Output the (x, y) coordinate of the center of the cell containing the given text.  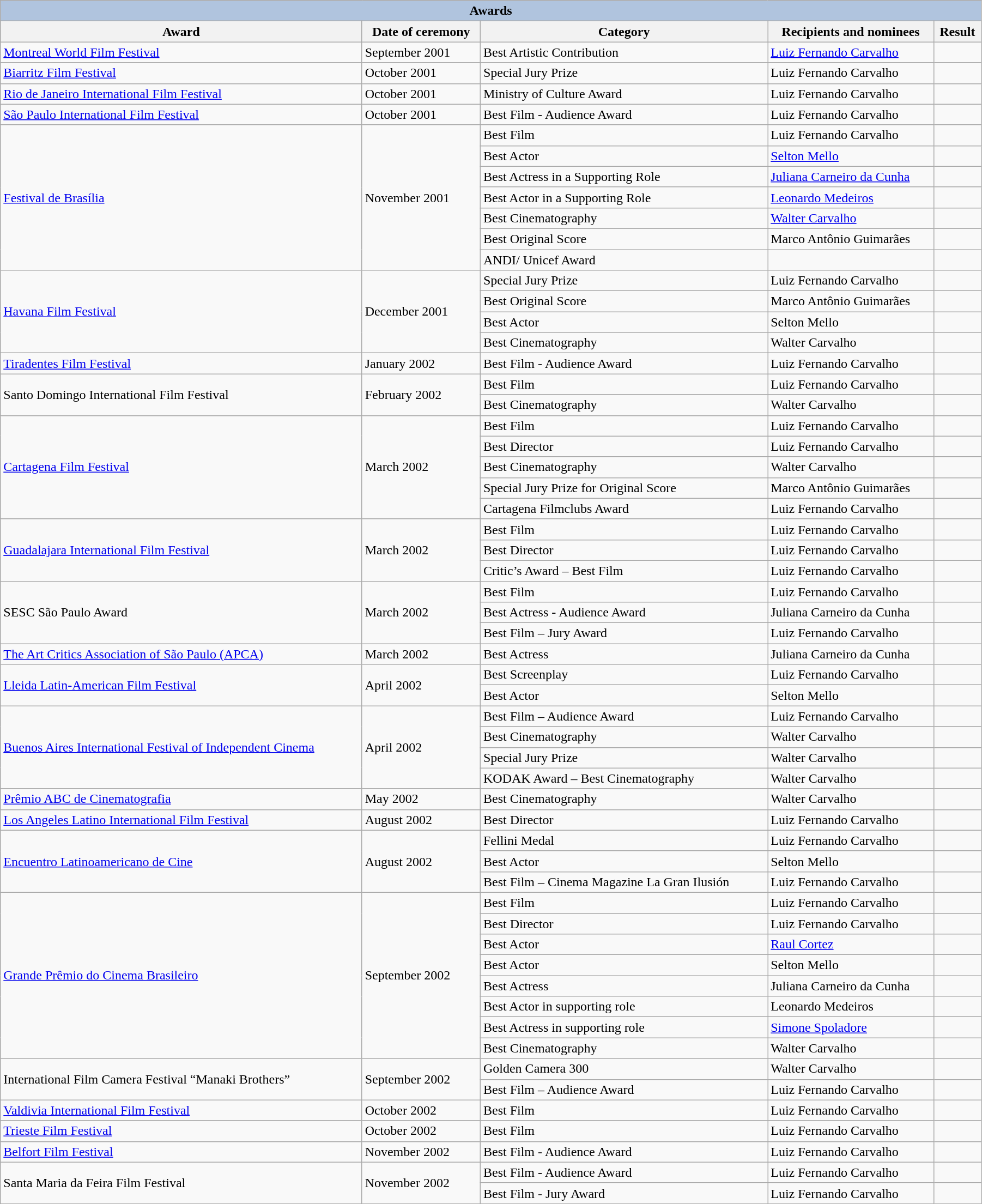
KODAK Award – Best Cinematography (623, 778)
Awards (491, 11)
Cartagena Filmclubs Award (623, 509)
Date of ceremony (421, 32)
Best Actress - Audience Award (623, 613)
Best Actor in a Supporting Role (623, 197)
Best Film – Cinema Magazine La Gran Ilusión (623, 882)
Santo Domingo International Film Festival (181, 395)
Lleida Latin-American Film Festival (181, 685)
Valdivia International Film Festival (181, 1110)
May 2002 (421, 799)
February 2002 (421, 395)
January 2002 (421, 364)
Cartagena Film Festival (181, 467)
Tiradentes Film Festival (181, 364)
Montreal World Film Festival (181, 52)
Biarritz Film Festival (181, 73)
Recipients and nominees (851, 32)
SESC São Paulo Award (181, 612)
December 2001 (421, 312)
Award (181, 32)
Buenos Aires International Festival of Independent Cinema (181, 747)
Festival de Brasília (181, 197)
Guadalajara International Film Festival (181, 550)
Santa Maria da Feira Film Festival (181, 1183)
Ministry of Culture Award (623, 94)
Best Artistic Contribution (623, 52)
Los Angeles Latino International Film Festival (181, 820)
Best Actress in a Supporting Role (623, 177)
Havana Film Festival (181, 312)
Grande Prêmio do Cinema Brasileiro (181, 975)
International Film Camera Festival “Manaki Brothers” (181, 1079)
September 2001 (421, 52)
Critic’s Award – Best Film (623, 571)
Rio de Janeiro International Film Festival (181, 94)
Fellini Medal (623, 840)
Simone Spoladore (851, 1027)
Prêmio ABC de Cinematografia (181, 799)
Best Actor in supporting role (623, 1007)
ANDI/ Unicef Award (623, 260)
November 2001 (421, 197)
Best Actress in supporting role (623, 1027)
Result (957, 32)
Special Jury Prize for Original Score (623, 488)
Encuentro Latinoamericano de Cine (181, 861)
Golden Camera 300 (623, 1069)
Trieste Film Festival (181, 1131)
Best Film - Jury Award (623, 1193)
Best Film – Jury Award (623, 633)
Category (623, 32)
Raul Cortez (851, 945)
Belfort Film Festival (181, 1152)
Best Screenplay (623, 675)
São Paulo International Film Festival (181, 114)
The Art Critics Association of São Paulo (APCA) (181, 654)
